Return the [X, Y] coordinate for the center point of the cell that contains the specified text.  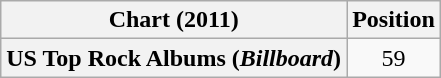
59 [394, 58]
US Top Rock Albums (Billboard) [174, 58]
Chart (2011) [174, 20]
Position [394, 20]
